Determine the [x, y] coordinate at the center of the cell enclosing the given text.  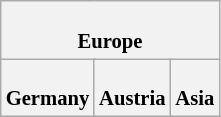
Austria [132, 87]
Europe [110, 29]
Germany [48, 87]
Asia [194, 87]
